Capture the cell that displays the provided text and extract its [X, Y] central coordinate. 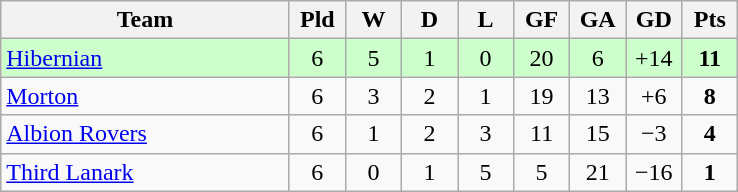
GF [542, 20]
D [429, 20]
Team [146, 20]
−3 [654, 134]
13 [598, 96]
19 [542, 96]
4 [710, 134]
−16 [654, 172]
+6 [654, 96]
GA [598, 20]
+14 [654, 58]
Pld [317, 20]
8 [710, 96]
W [373, 20]
Hibernian [146, 58]
Third Lanark [146, 172]
GD [654, 20]
L [486, 20]
Morton [146, 96]
Albion Rovers [146, 134]
15 [598, 134]
20 [542, 58]
21 [598, 172]
Pts [710, 20]
